Pinpoint the cell where the given text exists, returning its [x, y] midpoint coordinate. 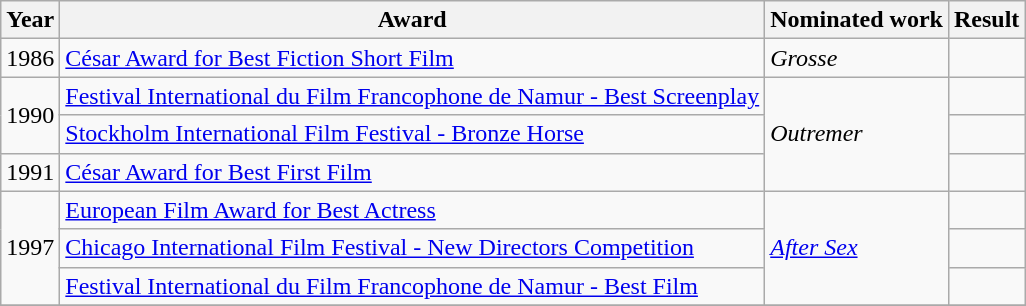
Nominated work [857, 20]
1997 [30, 248]
Chicago International Film Festival - New Directors Competition [412, 248]
Grosse [857, 58]
After Sex [857, 248]
Outremer [857, 134]
Result [986, 20]
Award [412, 20]
1986 [30, 58]
European Film Award for Best Actress [412, 210]
César Award for Best First Film [412, 172]
1991 [30, 172]
Stockholm International Film Festival - Bronze Horse [412, 134]
1990 [30, 115]
Year [30, 20]
Festival International du Film Francophone de Namur - Best Film [412, 286]
Festival International du Film Francophone de Namur - Best Screenplay [412, 96]
César Award for Best Fiction Short Film [412, 58]
